Return the (X, Y) coordinate for the center point of the cell that contains the specified text.  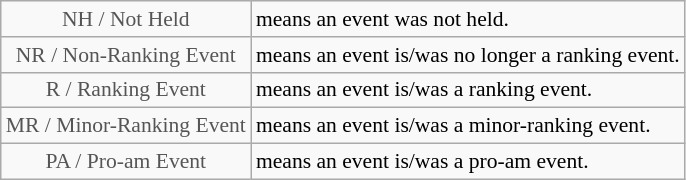
PA / Pro-am Event (126, 162)
NR / Non-Ranking Event (126, 55)
R / Ranking Event (126, 90)
means an event is/was a pro-am event. (468, 162)
means an event is/was a ranking event. (468, 90)
means an event is/was no longer a ranking event. (468, 55)
MR / Minor-Ranking Event (126, 126)
means an event was not held. (468, 19)
NH / Not Held (126, 19)
means an event is/was a minor-ranking event. (468, 126)
